Return the (x, y) coordinate for the center point of the cell that contains the specified text.  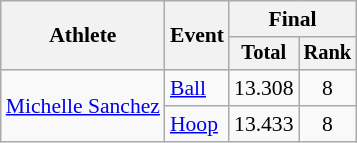
Final (292, 19)
Athlete (83, 36)
Rank (328, 54)
Hoop (197, 124)
13.433 (264, 124)
Michelle Sanchez (83, 106)
13.308 (264, 88)
Event (197, 36)
Ball (197, 88)
Total (264, 54)
